Determine the [X, Y] coordinate at the center of the cell enclosing the given text.  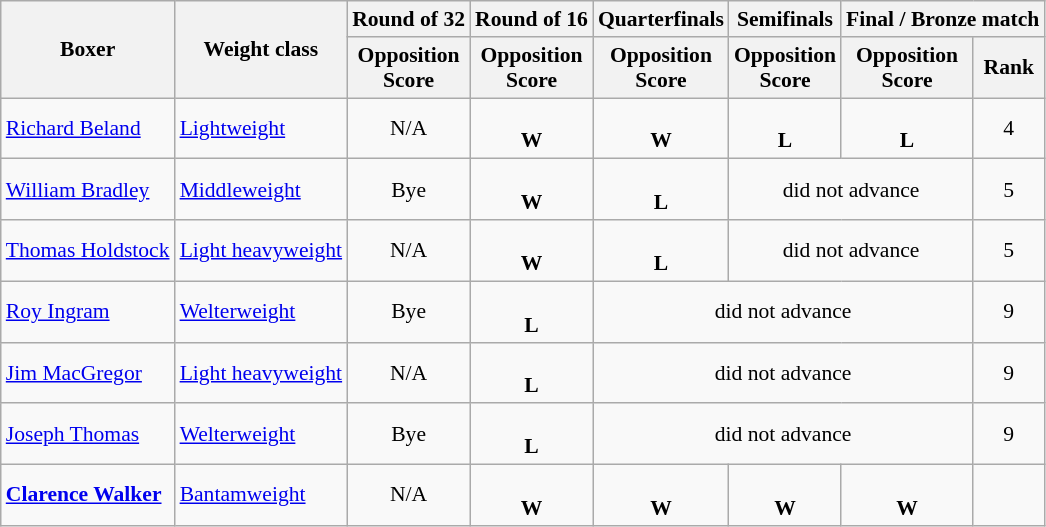
Weight class [262, 50]
Joseph Thomas [88, 434]
Quarterfinals [661, 19]
Round of 32 [408, 19]
Roy Ingram [88, 312]
Jim MacGregor [88, 372]
Lightweight [262, 128]
Thomas Holdstock [88, 250]
4 [1008, 128]
Semifinals [785, 19]
Final / Bronze match [942, 19]
Boxer [88, 50]
Middleweight [262, 190]
William Bradley [88, 190]
Bantamweight [262, 496]
Rank [1008, 68]
Round of 16 [532, 19]
Clarence Walker [88, 496]
Richard Beland [88, 128]
